Pinpoint the cell where the given text exists, returning its (X, Y) midpoint coordinate. 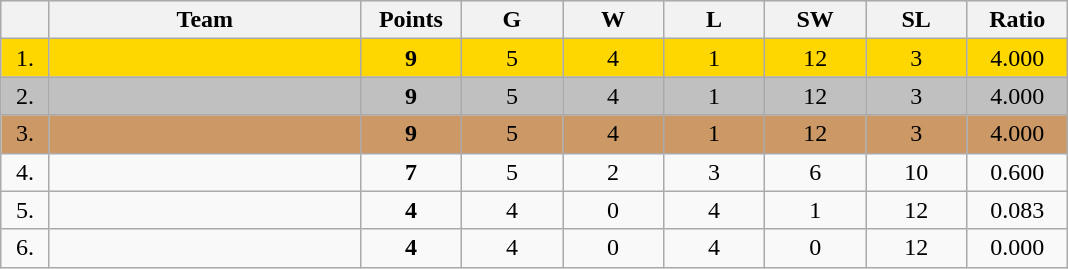
SW (816, 20)
0.083 (1018, 210)
1. (26, 58)
Ratio (1018, 20)
6 (816, 172)
5. (26, 210)
Team (204, 20)
L (714, 20)
0.000 (1018, 248)
4. (26, 172)
2. (26, 96)
7 (410, 172)
W (612, 20)
3. (26, 134)
6. (26, 248)
0.600 (1018, 172)
G (512, 20)
2 (612, 172)
SL (916, 20)
10 (916, 172)
Points (410, 20)
